Detect which cell encompasses the target text, then output its [X, Y] center coordinate. 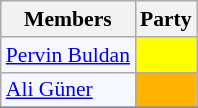
Members [68, 19]
Pervin Buldan [68, 55]
Party [166, 19]
Ali Güner [68, 90]
